Return [x, y] of the center of cell containing provided text 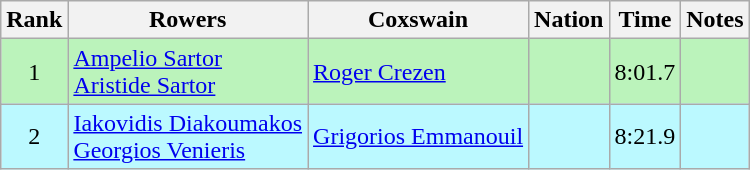
Coxswain [418, 20]
Rowers [188, 20]
Grigorios Emmanouil [418, 136]
1 [34, 72]
8:21.9 [645, 136]
Ampelio SartorAristide Sartor [188, 72]
Roger Crezen [418, 72]
Iakovidis DiakoumakosGeorgios Venieris [188, 136]
2 [34, 136]
Nation [569, 20]
Time [645, 20]
Rank [34, 20]
8:01.7 [645, 72]
Notes [715, 20]
